Pinpoint the cell where the given text exists, returning its (x, y) midpoint coordinate. 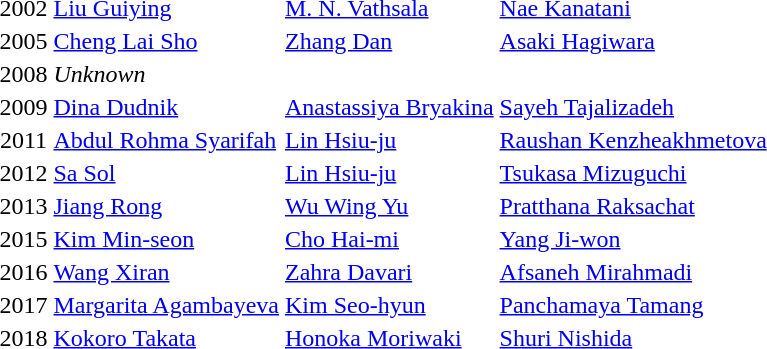
Zahra Davari (389, 272)
Cheng Lai Sho (166, 41)
Margarita Agambayeva (166, 305)
Sa Sol (166, 173)
Jiang Rong (166, 206)
Kim Min-seon (166, 239)
Cho Hai-mi (389, 239)
Dina Dudnik (166, 107)
Zhang Dan (389, 41)
Anastassiya Bryakina (389, 107)
Wang Xiran (166, 272)
Abdul Rohma Syarifah (166, 140)
Kim Seo-hyun (389, 305)
Wu Wing Yu (389, 206)
